Return the [X, Y] coordinate for the center point of the cell that contains the specified text.  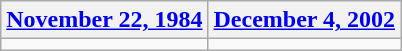
November 22, 1984 [104, 20]
December 4, 2002 [304, 20]
